Determine the [X, Y] coordinate at the center of the cell enclosing the given text.  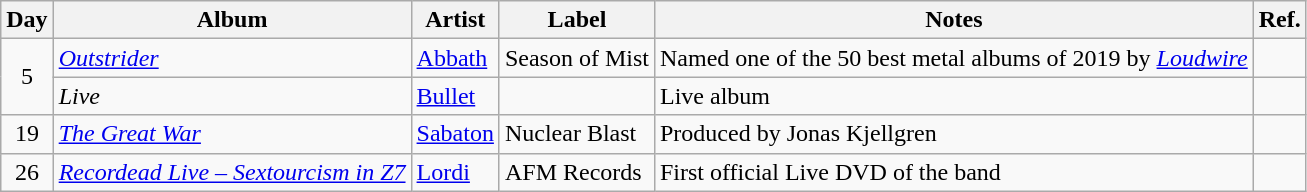
Notes [954, 20]
Sabaton [455, 134]
AFM Records [576, 172]
Lordi [455, 172]
Artist [455, 20]
Nuclear Blast [576, 134]
Recordead Live – Sextourcism in Z7 [232, 172]
5 [27, 77]
Season of Mist [576, 58]
Live album [954, 96]
Named one of the 50 best metal albums of 2019 by Loudwire [954, 58]
Outstrider [232, 58]
Ref. [1280, 20]
Produced by Jonas Kjellgren [954, 134]
First official Live DVD of the band [954, 172]
Live [232, 96]
Album [232, 20]
Abbath [455, 58]
Bullet [455, 96]
Day [27, 20]
19 [27, 134]
26 [27, 172]
The Great War [232, 134]
Label [576, 20]
